Return (x, y) of the center of cell containing provided text 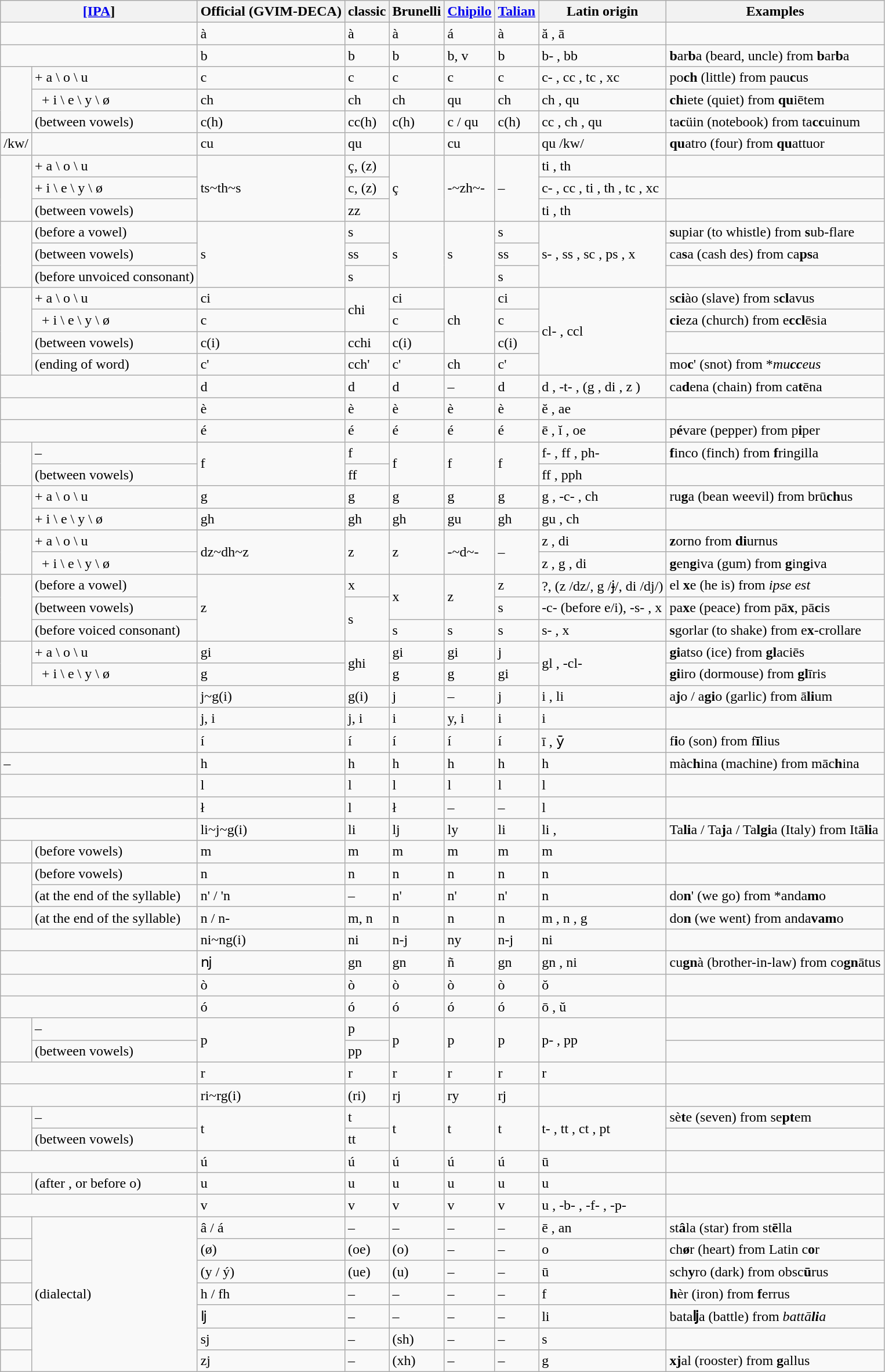
cch' (367, 365)
schyro (dark) from obscūrus (775, 1272)
s- , x (603, 630)
màchina (machine) from māchina (775, 763)
â / á (271, 1228)
pp (367, 1051)
p- , pp (603, 1040)
zj (271, 1361)
b- , bb (603, 56)
gu , ch (603, 519)
o (603, 1250)
li , (603, 829)
chiete (quiet) from quiētem (775, 100)
(before voiced consonant) (114, 630)
c- , cc , tc , xc (603, 78)
poch (little) from paucus (775, 78)
/kw/ (16, 144)
don' (we go) from *andamo (775, 896)
li~j~g(i) (271, 829)
-~zh~- (470, 188)
i , li (603, 696)
m , n , g (603, 918)
h / fh (271, 1294)
cadena (chain) from catēna (775, 387)
(xh) (416, 1361)
cl- , ccl (603, 332)
[IPA] (99, 12)
á (470, 34)
giiro (dormouse) from glīris (775, 674)
(after , or before o) (114, 1184)
(o) (416, 1250)
(sh) (416, 1338)
d , -t- , (g , di , z ) (603, 387)
lj (416, 829)
(dialectal) (114, 1294)
-c- (before e/i), -s- , x (603, 608)
tt (367, 1139)
t- , tt , ct , pt (603, 1128)
ruga (bean weevil) from brūchus (775, 497)
finco (finch) from fringilla (775, 453)
Chipilo (470, 12)
gu (470, 519)
ry (470, 1095)
sgorlar (to shake) from ex-crollare (775, 630)
ch , qu (603, 100)
Official (GVIM-DECA) (271, 12)
Talian (517, 12)
(oe) (367, 1250)
zz (367, 210)
f- , ff , ph- (603, 453)
(before unvoiced consonant) (114, 276)
?, (z /dz/, g /ɉ/, di /dj/) (603, 585)
c / qu (470, 122)
z , di (603, 541)
ă , ā (603, 34)
ĕ , ae (603, 409)
y, i (470, 718)
n / n- (271, 918)
ǌ (271, 962)
c- , cc , ti , th , tc , xc (603, 188)
fio (son) from fīlius (775, 741)
Brunelli (416, 12)
ni~ng(i) (271, 940)
ǉ (271, 1316)
sète (seven) from septem (775, 1117)
cchi (367, 343)
pévare (pepper) from piper (775, 431)
supiar (to whistle) from sub-flare (775, 232)
Latin origin (603, 12)
sciào (slave) from sclavus (775, 299)
b, v (470, 56)
stâla (star) from stēlla (775, 1228)
u , -b- , -f- , -p- (603, 1206)
gn , ni (603, 962)
ē , ĭ , oe (603, 431)
moc' (snot) from *mucceus (775, 365)
casa (cash des) from capsa (775, 254)
m, n (367, 918)
(ending of word) (114, 365)
classic (367, 12)
tacüin (notebook) from taccuinum (775, 122)
ē , an (603, 1228)
ny (470, 940)
z , g , di (603, 563)
cieza (church) from ecclēsia (775, 321)
c, (z) (367, 188)
bataǉa (battle) from battālia (775, 1316)
g(i) (367, 696)
paxe (peace) from pāx, pācis (775, 608)
Talia / Taja / Talgia (Italy) from Itālia (775, 829)
(ri) (367, 1095)
cc(h) (367, 122)
ō , ŭ (603, 1007)
ç (416, 188)
ghi (367, 663)
xjal (rooster) from gallus (775, 1361)
ri~rg(i) (271, 1095)
ff (367, 475)
ly (470, 829)
(ø) (271, 1250)
barba (beard, uncle) from barba (775, 56)
ts~th~s (271, 188)
(ue) (367, 1272)
chør (heart) from Latin cor (775, 1250)
s- , ss , sc , ps , x (603, 254)
ajo / agio (garlic) from ālium (775, 696)
g , -c- , ch (603, 497)
sj (271, 1338)
ff , pph (603, 475)
Examples (775, 12)
ç, (z) (367, 166)
ñ (470, 962)
quatro (four) from quattuor (775, 144)
zorno from diurnus (775, 541)
chi (367, 310)
ŏ (603, 985)
cc , ch , qu (603, 122)
dz~dh~z (271, 552)
gengiva (gum) from gingiva (775, 563)
(y / ý) (271, 1272)
qu /kw/ (603, 144)
-~d~- (470, 552)
cugnà (brother-in-law) from cognātus (775, 962)
giatso (ice) from glaciēs (775, 652)
don (we went) from andavamo (775, 918)
el xe (he is) from ipse est (775, 585)
gl , -cl- (603, 663)
n' / 'n (271, 896)
hèr (iron) from ferrus (775, 1294)
ī , ȳ (603, 741)
(u) (416, 1272)
j~g(i) (271, 696)
